Locate the cell with the specified text and output its (x, y) center coordinate. 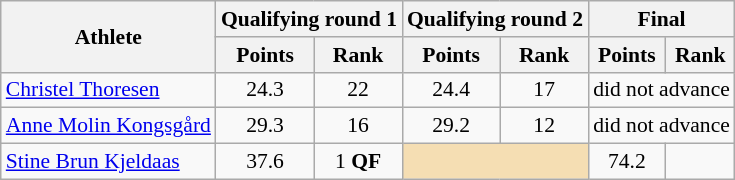
Qualifying round 1 (309, 19)
12 (544, 126)
22 (358, 90)
Christel Thoresen (108, 90)
29.3 (265, 126)
Athlete (108, 36)
37.6 (265, 162)
17 (544, 90)
74.2 (626, 162)
16 (358, 126)
1 QF (358, 162)
24.3 (265, 90)
Qualifying round 2 (495, 19)
Anne Molin Kongsgård (108, 126)
Final (662, 19)
Stine Brun Kjeldaas (108, 162)
29.2 (451, 126)
24.4 (451, 90)
